Locate the cell with the specified text and output its [x, y] center coordinate. 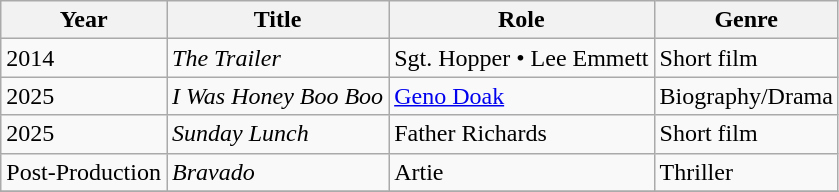
Genre [746, 20]
Biography/Drama [746, 96]
Year [84, 20]
Geno Doak [522, 96]
Artie [522, 172]
Sunday Lunch [277, 134]
Post-Production [84, 172]
Bravado [277, 172]
The Trailer [277, 58]
2014 [84, 58]
Role [522, 20]
I Was Honey Boo Boo [277, 96]
Sgt. Hopper • Lee Emmett [522, 58]
Father Richards [522, 134]
Thriller [746, 172]
Title [277, 20]
